Pinpoint the cell where the given text exists, returning its (X, Y) midpoint coordinate. 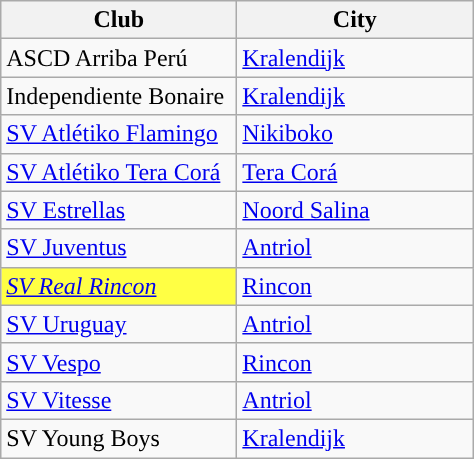
SV Uruguay (119, 324)
City (355, 20)
Nikiboko (355, 134)
SV Atlétiko Tera Corá (119, 172)
SV Real Rincon (119, 286)
ASCD Arriba Perú (119, 58)
SV Atlétiko Flamingo (119, 134)
Noord Salina (355, 210)
Club (119, 20)
SV Juventus (119, 248)
SV Young Boys (119, 438)
SV Estrellas (119, 210)
SV Vespo (119, 362)
Independiente Bonaire (119, 96)
Tera Corá (355, 172)
SV Vitesse (119, 400)
